Capture the cell that displays the provided text and extract its (X, Y) central coordinate. 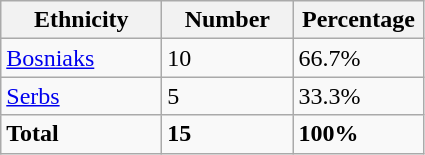
100% (358, 134)
Serbs (82, 96)
10 (228, 58)
66.7% (358, 58)
Ethnicity (82, 20)
Total (82, 134)
Bosniaks (82, 58)
Percentage (358, 20)
Number (228, 20)
15 (228, 134)
5 (228, 96)
33.3% (358, 96)
